Provide the (X, Y) coordinate of the cell's center where the given text is located.  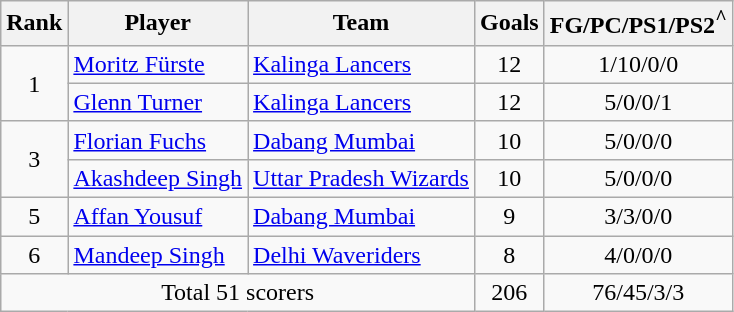
FG/PC/PS1/PS2^ (638, 24)
5/0/0/1 (638, 102)
Player (158, 24)
Moritz Fürste (158, 64)
9 (509, 217)
3/3/0/0 (638, 217)
1/10/0/0 (638, 64)
Akashdeep Singh (158, 178)
4/0/0/0 (638, 255)
206 (509, 293)
Mandeep Singh (158, 255)
5 (34, 217)
Affan Yousuf (158, 217)
3 (34, 159)
Uttar Pradesh Wizards (362, 178)
76/45/3/3 (638, 293)
Goals (509, 24)
Team (362, 24)
Delhi Waveriders (362, 255)
Glenn Turner (158, 102)
Rank (34, 24)
Florian Fuchs (158, 140)
6 (34, 255)
1 (34, 83)
8 (509, 255)
Total 51 scorers (238, 293)
